Find where the given text appears and provide that cell's center as [x, y] coordinate. 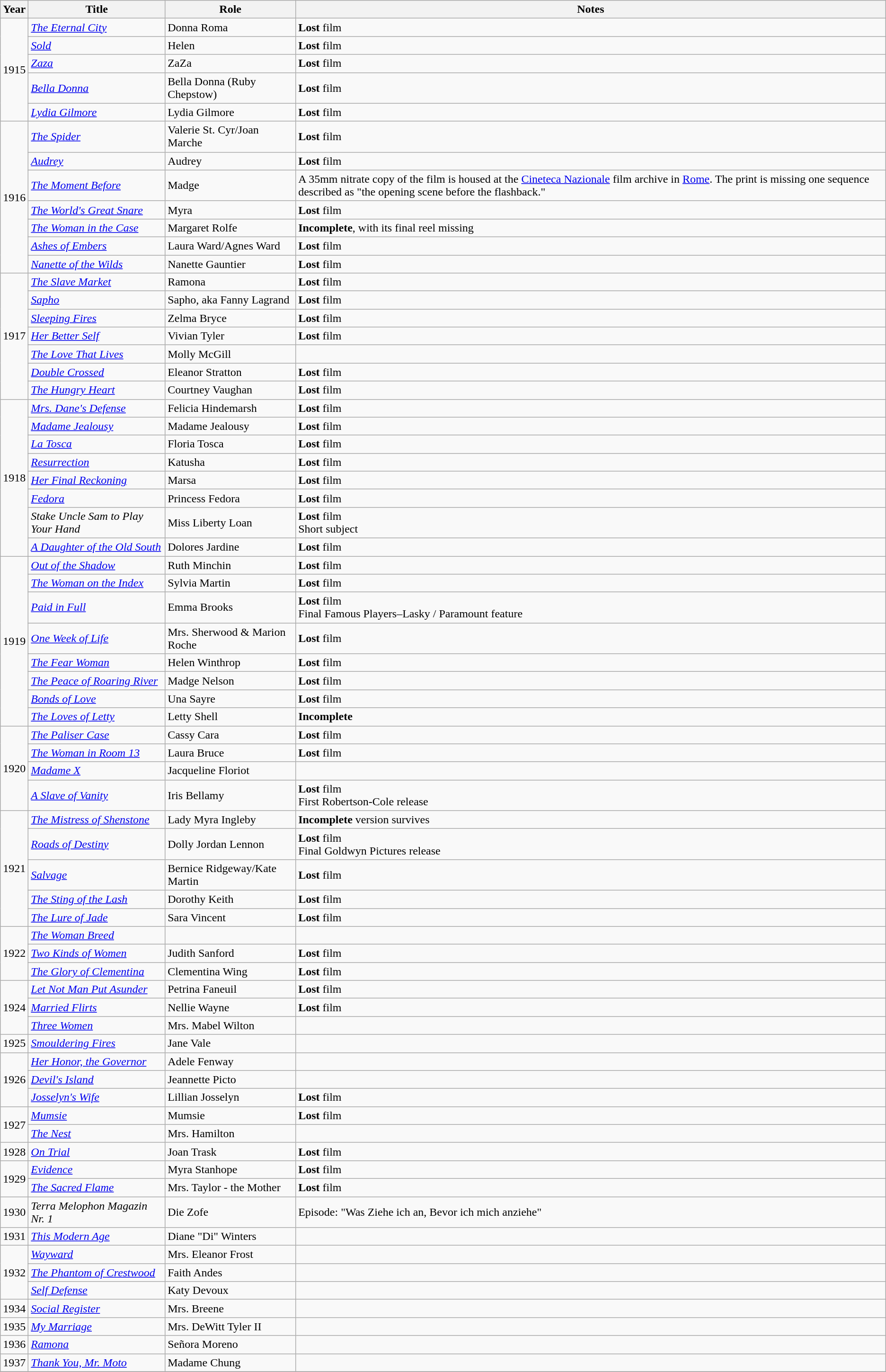
Joan Trask [230, 1151]
Sold [97, 45]
Mrs. Eleanor Frost [230, 1255]
Letty Shell [230, 717]
Ruth Minchin [230, 565]
Resurrection [97, 462]
Stake Uncle Sam to Play Your Hand [97, 523]
Her Better Self [97, 336]
Double Crossed [97, 372]
Bella Donna [97, 88]
The Woman on the Index [97, 583]
Valerie St. Cyr/Joan Marche [230, 136]
1915 [14, 70]
Two Kinds of Women [97, 953]
Nanette Gauntier [230, 264]
Felicia Hindemarsh [230, 408]
Judith Sanford [230, 953]
1920 [14, 768]
Incomplete version survives [591, 820]
Petrina Faneuil [230, 989]
1926 [14, 1079]
Episode: "Was Ziehe ich an, Bevor ich mich anziehe" [591, 1212]
La Tosca [97, 444]
On Trial [97, 1151]
Katy Devoux [230, 1291]
Salvage [97, 875]
Josselyn's Wife [97, 1097]
Adele Fenway [230, 1061]
Mrs. Breene [230, 1309]
The Love That Lives [97, 354]
The Spider [97, 136]
Madge [230, 186]
1927 [14, 1124]
The Glory of Clementina [97, 971]
Title [97, 9]
Nellie Wayne [230, 1007]
1922 [14, 953]
Die Zofe [230, 1212]
Out of the Shadow [97, 565]
Mrs. Dane's Defense [97, 408]
The Lure of Jade [97, 917]
Mrs. Hamilton [230, 1133]
Diane "Di" Winters [230, 1237]
1921 [14, 868]
Incomplete [591, 717]
Laura Ward/Agnes Ward [230, 246]
Dolly Jordan Lennon [230, 844]
1934 [14, 1309]
The Mistress of Shenstone [97, 820]
Princess Fedora [230, 498]
Lillian Josselyn [230, 1097]
Myra Stanhope [230, 1169]
Mrs. Mabel Wilton [230, 1025]
Thank You, Mr. Moto [97, 1363]
Helen [230, 45]
Jeannette Picto [230, 1079]
Mrs. Taylor - the Mother [230, 1187]
The Phantom of Crestwood [97, 1273]
Jane Vale [230, 1043]
Helen Winthrop [230, 663]
The Sting of the Lash [97, 899]
Madame Chung [230, 1363]
The Woman in the Case [97, 228]
Marsa [230, 480]
The Loves of Letty [97, 717]
The Hungry Heart [97, 390]
The Moment Before [97, 186]
Ashes of Embers [97, 246]
1935 [14, 1327]
Mrs. DeWitt Tyler II [230, 1327]
Nanette of the Wilds [97, 264]
1919 [14, 641]
1925 [14, 1043]
The Slave Market [97, 282]
1916 [14, 197]
Lost film Final Goldwyn Pictures release [591, 844]
1928 [14, 1151]
Evidence [97, 1169]
The Fear Woman [97, 663]
Zaza [97, 63]
Miss Liberty Loan [230, 523]
1936 [14, 1345]
Dolores Jardine [230, 547]
Lost film Short subject [591, 523]
Year [14, 9]
Cassy Cara [230, 735]
Fedora [97, 498]
Molly McGill [230, 354]
Terra Melophon Magazin Nr. 1 [97, 1212]
Iris Bellamy [230, 795]
Eleanor Stratton [230, 372]
1931 [14, 1237]
1924 [14, 1007]
Let Not Man Put Asunder [97, 989]
Roads of Destiny [97, 844]
Incomplete, with its final reel missing [591, 228]
Courtney Vaughan [230, 390]
1917 [14, 336]
Notes [591, 9]
1918 [14, 478]
1937 [14, 1363]
Social Register [97, 1309]
1930 [14, 1212]
Devil's Island [97, 1079]
The Nest [97, 1133]
1932 [14, 1273]
Katusha [230, 462]
This Modern Age [97, 1237]
Smouldering Fires [97, 1043]
The Paliser Case [97, 735]
Margaret Rolfe [230, 228]
Sleeping Fires [97, 318]
The Woman Breed [97, 935]
Lost film First Robertson-Cole release [591, 795]
Wayward [97, 1255]
Sapho, aka Fanny Lagrand [230, 300]
Laura Bruce [230, 753]
My Marriage [97, 1327]
The Woman in Room 13 [97, 753]
Dorothy Keith [230, 899]
Donna Roma [230, 27]
Clementina Wing [230, 971]
The Peace of Roaring River [97, 681]
Una Sayre [230, 699]
One Week of Life [97, 638]
Her Honor, the Governor [97, 1061]
Married Flirts [97, 1007]
Zelma Bryce [230, 318]
Role [230, 9]
Mrs. Sherwood & Marion Roche [230, 638]
Sapho [97, 300]
Self Defense [97, 1291]
The World's Great Snare [97, 210]
A Daughter of the Old South [97, 547]
Jacqueline Floriot [230, 771]
The Eternal City [97, 27]
Señora Moreno [230, 1345]
1929 [14, 1178]
Sylvia Martin [230, 583]
Myra [230, 210]
Faith Andes [230, 1273]
Sara Vincent [230, 917]
Vivian Tyler [230, 336]
Lost filmFinal Famous Players–Lasky / Paramount feature [591, 608]
Floria Tosca [230, 444]
A Slave of Vanity [97, 795]
The Sacred Flame [97, 1187]
Bernice Ridgeway/Kate Martin [230, 875]
Madame X [97, 771]
Lady Myra Ingleby [230, 820]
Three Women [97, 1025]
Emma Brooks [230, 608]
Bella Donna (Ruby Chepstow) [230, 88]
Her Final Reckoning [97, 480]
ZaZa [230, 63]
Paid in Full [97, 608]
Madge Nelson [230, 681]
Bonds of Love [97, 699]
